Return (x, y) of the center of cell containing provided text 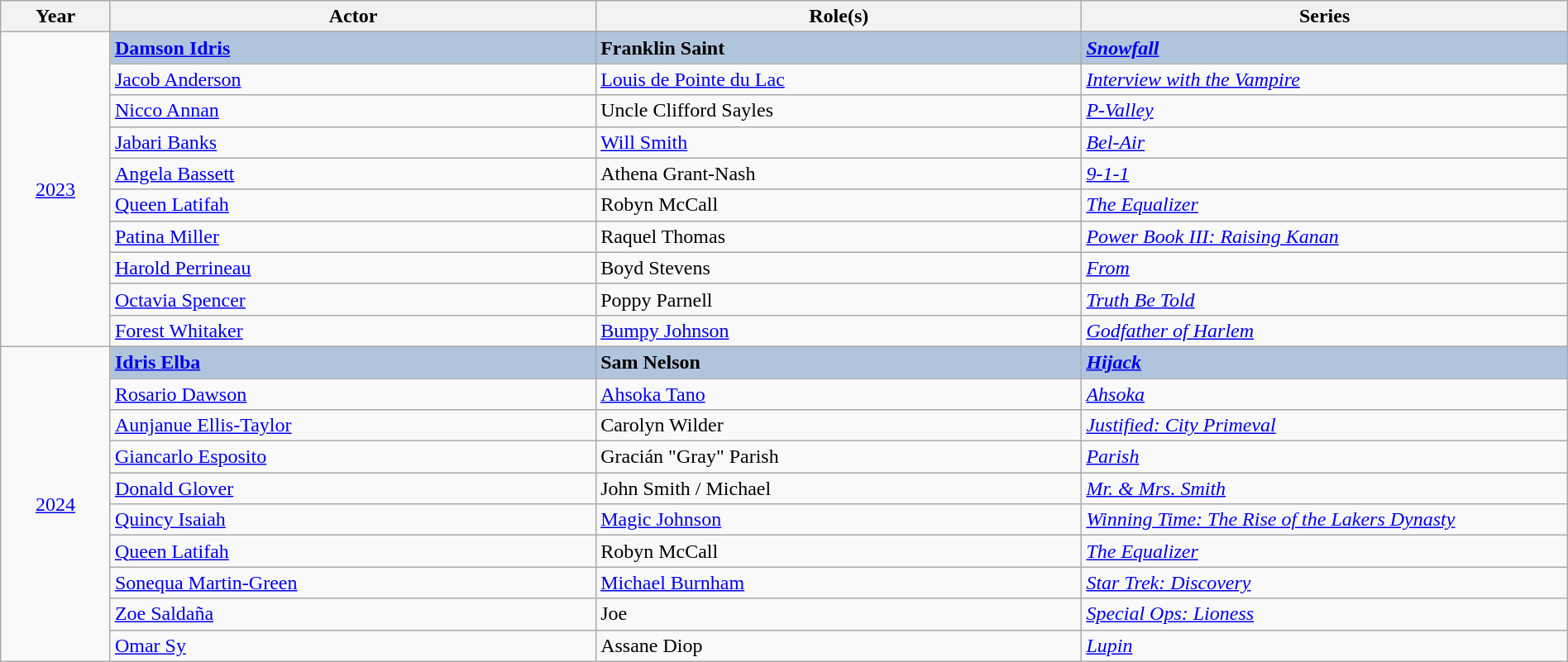
Damson Idris (352, 48)
Assane Diop (839, 645)
Special Ops: Lioness (1325, 614)
Jabari Banks (352, 142)
Mr. & Mrs. Smith (1325, 488)
Giancarlo Esposito (352, 457)
Sam Nelson (839, 362)
Forest Whitaker (352, 331)
Parish (1325, 457)
Octavia Spencer (352, 299)
2023 (56, 190)
Role(s) (839, 17)
Donald Glover (352, 488)
From (1325, 268)
Jacob Anderson (352, 79)
Will Smith (839, 142)
Louis de Pointe du Lac (839, 79)
Rosario Dawson (352, 394)
Godfather of Harlem (1325, 331)
Carolyn Wilder (839, 426)
Raquel Thomas (839, 236)
Ahsoka (1325, 394)
Nicco Annan (352, 111)
Interview with the Vampire (1325, 79)
Justified: City Primeval (1325, 426)
Hijack (1325, 362)
Patina Miller (352, 236)
Snowfall (1325, 48)
P-Valley (1325, 111)
9-1-1 (1325, 174)
Year (56, 17)
Angela Bassett (352, 174)
Franklin Saint (839, 48)
Omar Sy (352, 645)
Star Trek: Discovery (1325, 583)
Idris Elba (352, 362)
Lupin (1325, 645)
Poppy Parnell (839, 299)
Harold Perrineau (352, 268)
Bumpy Johnson (839, 331)
Magic Johnson (839, 520)
John Smith / Michael (839, 488)
Athena Grant-Nash (839, 174)
Aunjanue Ellis-Taylor (352, 426)
Actor (352, 17)
Joe (839, 614)
Series (1325, 17)
Truth Be Told (1325, 299)
Uncle Clifford Sayles (839, 111)
Winning Time: The Rise of the Lakers Dynasty (1325, 520)
Sonequa Martin-Green (352, 583)
Power Book III: Raising Kanan (1325, 236)
Boyd Stevens (839, 268)
Bel-Air (1325, 142)
Zoe Saldaña (352, 614)
Michael Burnham (839, 583)
Gracián "Gray" Parish (839, 457)
Quincy Isaiah (352, 520)
2024 (56, 504)
Ahsoka Tano (839, 394)
